Return the (x, y) coordinate for the center point of the cell that contains the specified text.  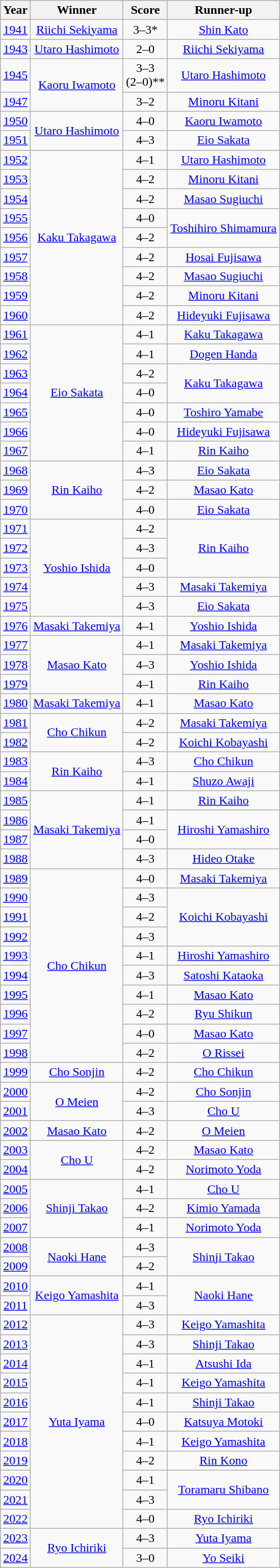
1987 (15, 839)
1958 (15, 276)
1941 (15, 30)
1975 (15, 606)
1977 (15, 645)
Toshihiro Shimamura (223, 227)
1999 (15, 1072)
1997 (15, 1033)
Toshiro Yamabe (223, 412)
1959 (15, 296)
Rin Kono (223, 1460)
1976 (15, 626)
2012 (15, 1325)
1986 (15, 820)
1979 (15, 684)
1988 (15, 858)
Shin Kato (223, 30)
1982 (15, 742)
1981 (15, 723)
1969 (15, 490)
1966 (15, 432)
1945 (15, 75)
1974 (15, 587)
1960 (15, 315)
Atsushi Ida (223, 1363)
2005 (15, 1189)
1965 (15, 412)
Runner-up (223, 10)
1950 (15, 121)
2021 (15, 1499)
1996 (15, 1014)
Ryu Shikun (223, 1014)
2016 (15, 1402)
2023 (15, 1538)
1983 (15, 762)
1993 (15, 956)
Year (15, 10)
1990 (15, 898)
3–2 (145, 102)
1992 (15, 937)
1953 (15, 179)
2013 (15, 1344)
Shuzo Awaji (223, 781)
1947 (15, 102)
1955 (15, 218)
2020 (15, 1480)
1971 (15, 528)
Score (145, 10)
1980 (15, 703)
2–0 (145, 49)
1951 (15, 140)
2007 (15, 1228)
3–0 (145, 1558)
2024 (15, 1558)
Kimio Yamada (223, 1208)
2015 (15, 1383)
1961 (15, 335)
Katsuya Motoki (223, 1422)
Hosai Fujisawa (223, 257)
1998 (15, 1053)
1973 (15, 568)
Toramaru Shibano (223, 1489)
O Rissei (223, 1053)
1964 (15, 393)
2022 (15, 1519)
Satoshi Kataoka (223, 975)
2003 (15, 1150)
1952 (15, 160)
1968 (15, 470)
3–3* (145, 30)
2017 (15, 1422)
1970 (15, 509)
1985 (15, 800)
1967 (15, 451)
2011 (15, 1305)
1989 (15, 878)
2002 (15, 1130)
Yo Seiki (223, 1558)
1991 (15, 917)
1978 (15, 665)
2001 (15, 1111)
Hideo Otake (223, 858)
2000 (15, 1092)
2019 (15, 1460)
1972 (15, 548)
1954 (15, 198)
2018 (15, 1441)
2009 (15, 1267)
1963 (15, 373)
1957 (15, 257)
Dogen Handa (223, 354)
1962 (15, 354)
1943 (15, 49)
Winner (77, 10)
3–3(2–0)** (145, 75)
2014 (15, 1363)
2004 (15, 1169)
2006 (15, 1208)
1956 (15, 237)
2008 (15, 1247)
1984 (15, 781)
1994 (15, 975)
1995 (15, 995)
2010 (15, 1286)
